For the text-containing cell, return its midpoint in [x, y] coordinate format. 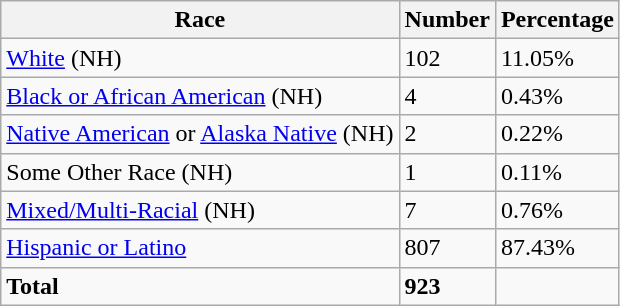
2 [447, 134]
1 [447, 172]
Some Other Race (NH) [200, 172]
807 [447, 248]
7 [447, 210]
0.22% [557, 134]
0.11% [557, 172]
Number [447, 20]
102 [447, 58]
Total [200, 286]
Race [200, 20]
87.43% [557, 248]
923 [447, 286]
0.76% [557, 210]
Native American or Alaska Native (NH) [200, 134]
Black or African American (NH) [200, 96]
0.43% [557, 96]
Percentage [557, 20]
White (NH) [200, 58]
Mixed/Multi-Racial (NH) [200, 210]
11.05% [557, 58]
4 [447, 96]
Hispanic or Latino [200, 248]
